Pinpoint the cell where the given text exists, returning its [x, y] midpoint coordinate. 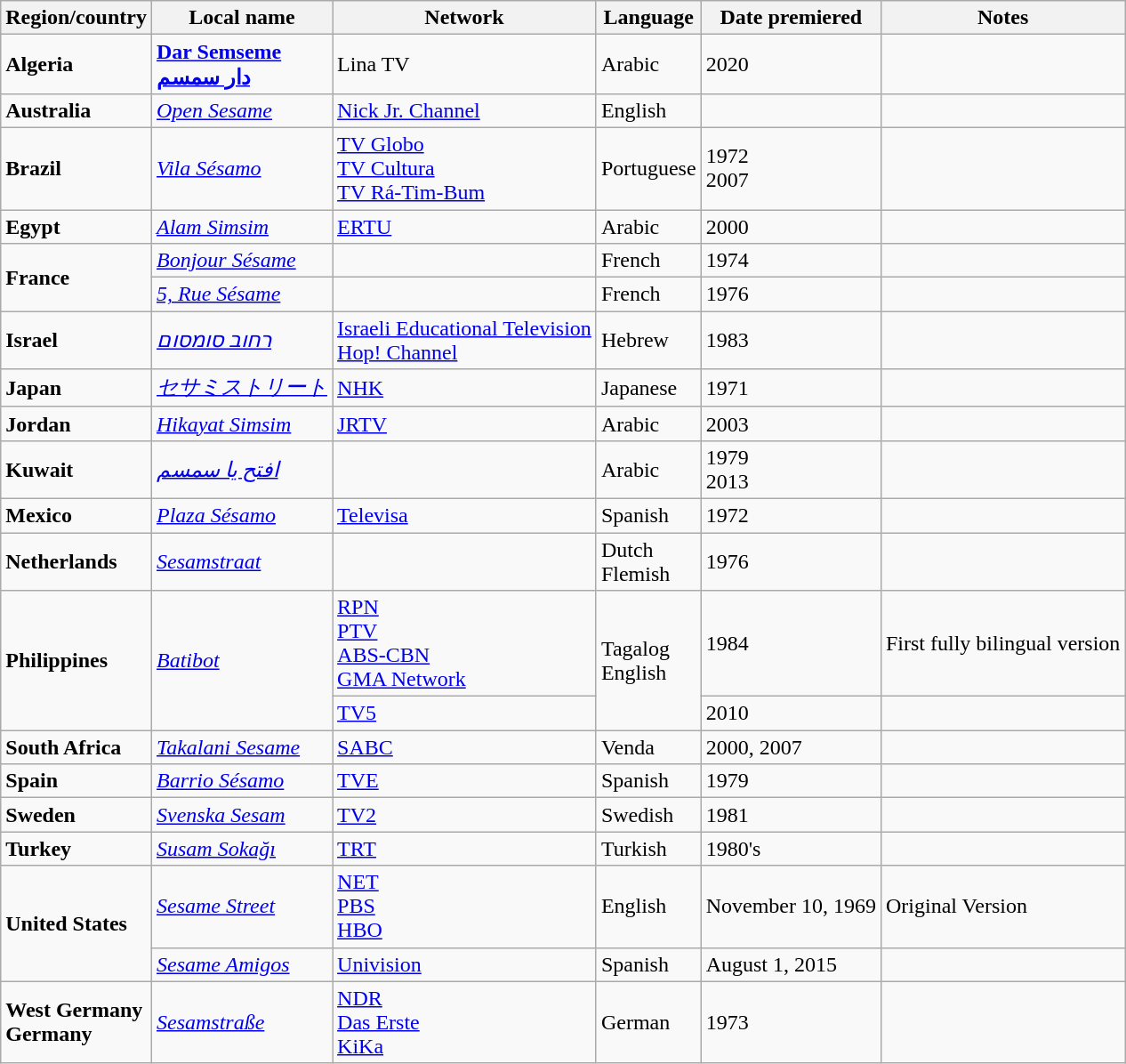
Nick Jr. Channel [464, 110]
TagalogEnglish [648, 660]
Sesame Amigos [242, 964]
1973 [791, 1022]
19722007 [791, 168]
Algeria [76, 64]
Japan [76, 388]
Sesamstraat [242, 560]
5, Rue Sésame [242, 294]
1984 [791, 644]
Alam Simsim [242, 227]
SABC [464, 747]
Network [464, 18]
Turkey [76, 849]
South Africa [76, 747]
Barrio Sésamo [242, 781]
Plaza Sésamo [242, 515]
Jordan [76, 423]
France [76, 278]
TV2 [464, 815]
Original Version [1002, 907]
Dar Semsemeدار سمسم [242, 64]
Australia [76, 110]
Sweden [76, 815]
Brazil [76, 168]
Bonjour Sésame [242, 261]
Sesame Street [242, 907]
ERTU [464, 227]
Televisa [464, 515]
1979 [791, 781]
1981 [791, 815]
First fully bilingual version [1002, 644]
Swedish [648, 815]
Israeli Educational TelevisionHop! Channel [464, 340]
Date premiered [791, 18]
セサミストリート [242, 388]
United States [76, 923]
1972 [791, 515]
Takalani Sesame [242, 747]
NDRDas ErsteKiKa [464, 1022]
1971 [791, 388]
Vila Sésamo [242, 168]
TVE [464, 781]
2000 [791, 227]
Venda [648, 747]
Svenska Sesam [242, 815]
רחוב סומסום [242, 340]
German [648, 1022]
November 10, 1969 [791, 907]
Egypt [76, 227]
Hikayat Simsim [242, 423]
Language [648, 18]
2003 [791, 423]
TV GloboTV CulturaTV Rá-Tim-Bum [464, 168]
Open Sesame [242, 110]
JRTV [464, 423]
Univision [464, 964]
افتح يا سمسم [242, 470]
1974 [791, 261]
Mexico [76, 515]
1980's [791, 849]
TV5 [464, 713]
Turkish [648, 849]
Lina TV [464, 64]
August 1, 2015 [791, 964]
Japanese [648, 388]
Susam Sokağı [242, 849]
NETPBSHBO [464, 907]
RPNPTVABS-CBNGMA Network [464, 644]
Batibot [242, 660]
Netherlands [76, 560]
Local name [242, 18]
19792013 [791, 470]
2010 [791, 713]
Philippines [76, 660]
Sesamstraße [242, 1022]
Israel [76, 340]
Spain [76, 781]
2020 [791, 64]
DutchFlemish [648, 560]
Kuwait [76, 470]
2000, 2007 [791, 747]
Hebrew [648, 340]
Region/country [76, 18]
Portuguese [648, 168]
NHK [464, 388]
1983 [791, 340]
Notes [1002, 18]
West GermanyGermany [76, 1022]
TRT [464, 849]
